For the text-containing cell, return its midpoint in (x, y) coordinate format. 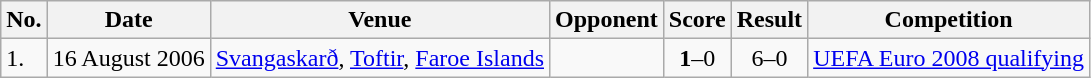
1–0 (697, 58)
1. (24, 58)
No. (24, 20)
Score (697, 20)
Date (128, 20)
Opponent (607, 20)
Svangaskarð, Toftir, Faroe Islands (380, 58)
Competition (949, 20)
UEFA Euro 2008 qualifying (949, 58)
6–0 (769, 58)
Venue (380, 20)
16 August 2006 (128, 58)
Result (769, 20)
